Find where the given text appears and provide that cell's center as [X, Y] coordinate. 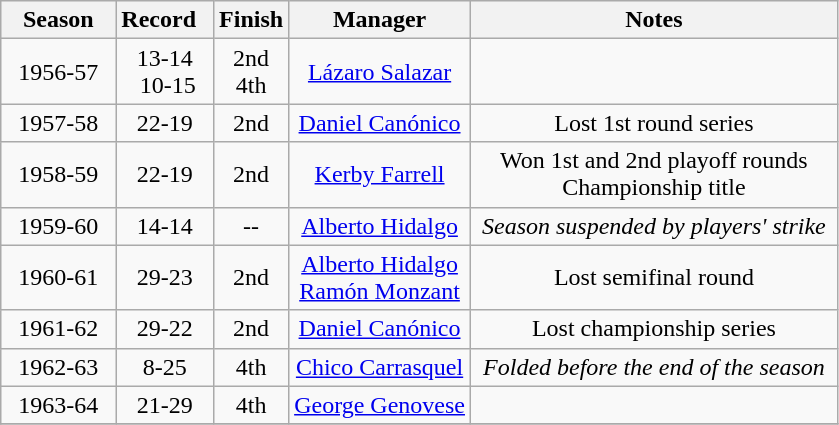
Won 1st and 2nd playoff roundsChampionship title [654, 174]
29-22 [165, 329]
1962-63 [58, 367]
Finish [252, 20]
Chico Carrasquel [380, 367]
Kerby Farrell [380, 174]
21-29 [165, 405]
2nd4th [252, 72]
1958-59 [58, 174]
1957-58 [58, 123]
Season suspended by players' strike [654, 226]
Alberto HidalgoRamón Monzant [380, 278]
13-14 10-15 [165, 72]
Folded before the end of the season [654, 367]
Season [58, 20]
29-23 [165, 278]
8-25 [165, 367]
1956-57 [58, 72]
Manager [380, 20]
Lázaro Salazar [380, 72]
1959-60 [58, 226]
1960-61 [58, 278]
Record [165, 20]
Notes [654, 20]
George Genovese [380, 405]
1961-62 [58, 329]
-- [252, 226]
Alberto Hidalgo [380, 226]
1963-64 [58, 405]
Lost championship series [654, 329]
Lost 1st round series [654, 123]
Lost semifinal round [654, 278]
14-14 [165, 226]
